Locate the cell with the specified text and output its [X, Y] center coordinate. 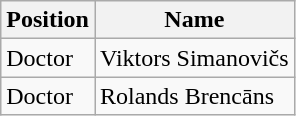
Name [194, 20]
Rolands Brencāns [194, 96]
Viktors Simanovičs [194, 58]
Position [48, 20]
